Capture the cell that displays the provided text and extract its (x, y) central coordinate. 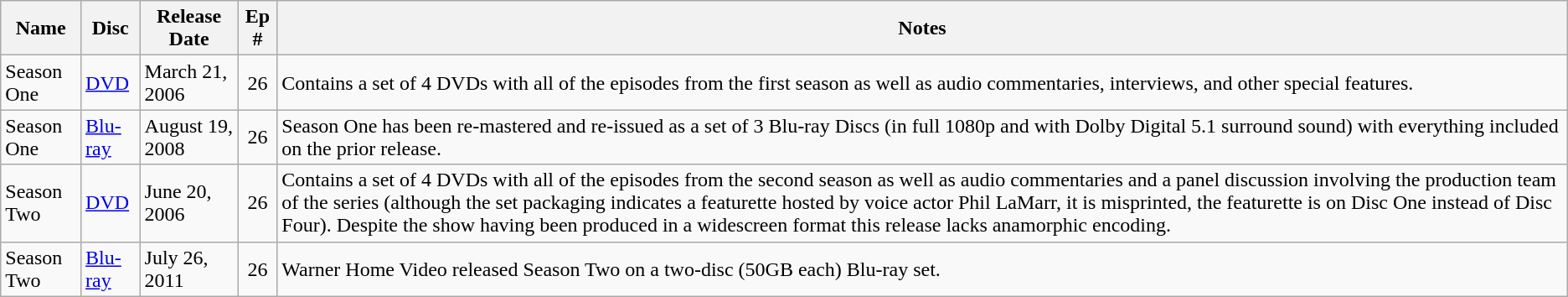
Notes (922, 29)
Contains a set of 4 DVDs with all of the episodes from the first season as well as audio commentaries, interviews, and other special features. (922, 82)
July 26, 2011 (189, 268)
August 19, 2008 (189, 138)
Warner Home Video released Season Two on a two-disc (50GB each) Blu-ray set. (922, 268)
March 21, 2006 (189, 82)
Release Date (189, 29)
Name (41, 29)
Disc (111, 29)
June 20, 2006 (189, 203)
Ep # (258, 29)
